From the cell containing the given text, extract its center point as [X, Y] coordinate. 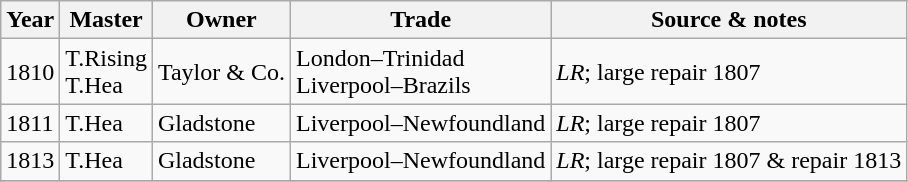
Owner [221, 20]
Taylor & Co. [221, 72]
1813 [30, 161]
Trade [420, 20]
Source & notes [729, 20]
London–TrinidadLiverpool–Brazils [420, 72]
T.RisingT.Hea [106, 72]
Master [106, 20]
1810 [30, 72]
1811 [30, 123]
Year [30, 20]
LR; large repair 1807 & repair 1813 [729, 161]
